Locate the cell with the specified text and output its [X, Y] center coordinate. 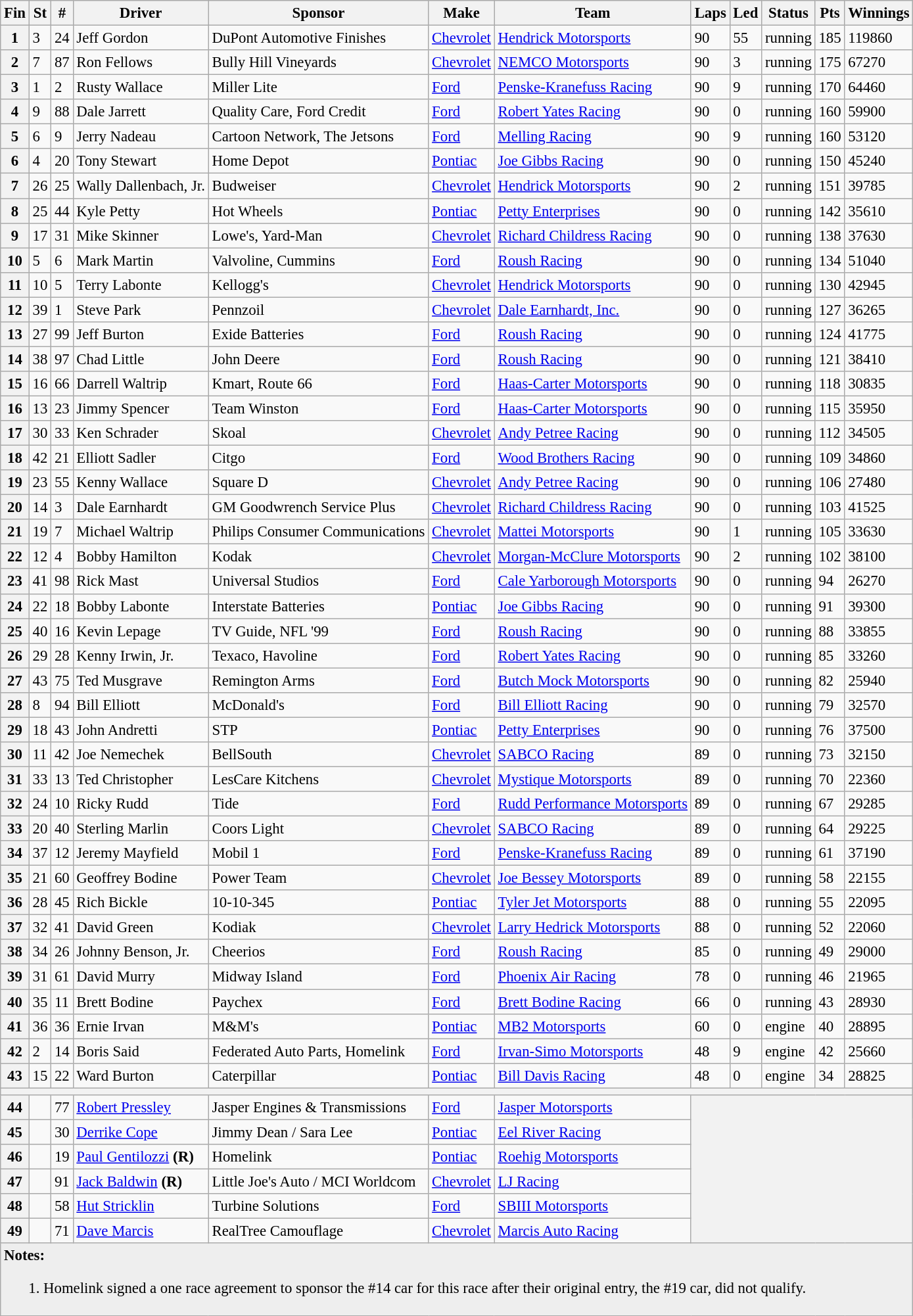
134 [830, 260]
GM Goodwrench Service Plus [318, 507]
Melling Racing [593, 137]
Jasper Motorsports [593, 1108]
Turbine Solutions [318, 1206]
Boris Said [141, 1051]
Mobil 1 [318, 853]
John Deere [318, 359]
127 [830, 310]
28930 [879, 1002]
Valvoline, Cummins [318, 260]
Tony Stewart [141, 161]
119860 [879, 38]
Kevin Lepage [141, 631]
Dale Jarrett [141, 112]
35610 [879, 211]
53120 [879, 137]
Miller Lite [318, 87]
Bobby Hamilton [141, 557]
30835 [879, 384]
Home Depot [318, 161]
Universal Studios [318, 582]
Larry Hedrick Motorsports [593, 928]
Mark Martin [141, 260]
112 [830, 433]
175 [830, 62]
Roehig Motorsports [593, 1157]
45240 [879, 161]
TV Guide, NFL '99 [318, 631]
52 [830, 928]
124 [830, 335]
67270 [879, 62]
M&M's [318, 1026]
Sterling Marlin [141, 829]
Mike Skinner [141, 235]
Marcis Auto Racing [593, 1231]
73 [830, 755]
Jeff Gordon [141, 38]
22360 [879, 779]
LesCare Kitchens [318, 779]
Jerry Nadeau [141, 137]
32570 [879, 705]
150 [830, 161]
Led [745, 13]
29225 [879, 829]
37190 [879, 853]
28895 [879, 1026]
# [62, 13]
29000 [879, 952]
Rick Mast [141, 582]
71 [62, 1231]
79 [830, 705]
27480 [879, 482]
34860 [879, 458]
37630 [879, 235]
Winnings [879, 13]
36265 [879, 310]
Team Winston [318, 408]
SBIII Motorsports [593, 1206]
Sponsor [318, 13]
Geoffrey Bodine [141, 878]
64 [830, 829]
26270 [879, 582]
115 [830, 408]
121 [830, 359]
47 [15, 1181]
77 [62, 1108]
Jimmy Dean / Sara Lee [318, 1132]
Budweiser [318, 186]
25940 [879, 680]
Eel River Racing [593, 1132]
64460 [879, 87]
BellSouth [318, 755]
Butch Mock Motorsports [593, 680]
Kellogg's [318, 285]
29285 [879, 804]
Ernie Irvan [141, 1026]
82 [830, 680]
Bill Elliott Racing [593, 705]
Joe Nemechek [141, 755]
39785 [879, 186]
Rudd Performance Motorsports [593, 804]
Phoenix Air Racing [593, 977]
Jimmy Spencer [141, 408]
Lowe's, Yard-Man [318, 235]
28825 [879, 1075]
Little Joe's Auto / MCI Worldcom [318, 1181]
Irvan-Simo Motorsports [593, 1051]
Federated Auto Parts, Homelink [318, 1051]
Mattei Motorsports [593, 532]
Quality Care, Ford Credit [318, 112]
LJ Racing [593, 1181]
Kmart, Route 66 [318, 384]
Power Team [318, 878]
33855 [879, 631]
Ted Christopher [141, 779]
Interstate Batteries [318, 606]
37500 [879, 730]
Midway Island [318, 977]
67 [830, 804]
Rich Bickle [141, 903]
Ricky Rudd [141, 804]
142 [830, 211]
Kenny Wallace [141, 482]
Bill Elliott [141, 705]
70 [830, 779]
Exide Batteries [318, 335]
Jack Baldwin (R) [141, 1181]
Robert Pressley [141, 1108]
Cale Yarborough Motorsports [593, 582]
Wally Dallenbach, Jr. [141, 186]
Cartoon Network, The Jetsons [318, 137]
Dale Earnhardt [141, 507]
Brett Bodine [141, 1002]
Paychex [318, 1002]
Wood Brothers Racing [593, 458]
Pts [830, 13]
99 [62, 335]
Bill Davis Racing [593, 1075]
Steve Park [141, 310]
Team [593, 13]
Coors Light [318, 829]
87 [62, 62]
Kyle Petty [141, 211]
Citgo [318, 458]
Derrike Cope [141, 1132]
41525 [879, 507]
Remington Arms [318, 680]
170 [830, 87]
Elliott Sadler [141, 458]
39300 [879, 606]
Hut Stricklin [141, 1206]
Ken Schrader [141, 433]
33260 [879, 655]
41775 [879, 335]
22155 [879, 878]
RealTree Camouflage [318, 1231]
138 [830, 235]
Jasper Engines & Transmissions [318, 1108]
185 [830, 38]
98 [62, 582]
42945 [879, 285]
MB2 Motorsports [593, 1026]
Laps [710, 13]
105 [830, 532]
Ron Fellows [141, 62]
38410 [879, 359]
David Green [141, 928]
Hot Wheels [318, 211]
Square D [318, 482]
Morgan-McClure Motorsports [593, 557]
Brett Bodine Racing [593, 1002]
Driver [141, 13]
Terry Labonte [141, 285]
John Andretti [141, 730]
97 [62, 359]
118 [830, 384]
22060 [879, 928]
35950 [879, 408]
Pennzoil [318, 310]
51040 [879, 260]
Kodiak [318, 928]
Make [461, 13]
Tyler Jet Motorsports [593, 903]
59900 [879, 112]
Ward Burton [141, 1075]
33630 [879, 532]
103 [830, 507]
Fin [15, 13]
Kodak [318, 557]
Johnny Benson, Jr. [141, 952]
Dale Earnhardt, Inc. [593, 310]
Notes:Homelink signed a one race agreement to sponsor the #14 car for this race after their original entry, the #19 car, did not qualify. [457, 1279]
10-10-345 [318, 903]
151 [830, 186]
Ted Musgrave [141, 680]
106 [830, 482]
St [39, 13]
Kenny Irwin, Jr. [141, 655]
21965 [879, 977]
Status [789, 13]
Skoal [318, 433]
38100 [879, 557]
75 [62, 680]
DuPont Automotive Finishes [318, 38]
STP [318, 730]
Darrell Waltrip [141, 384]
Michael Waltrip [141, 532]
22095 [879, 903]
NEMCO Motorsports [593, 62]
Paul Gentilozzi (R) [141, 1157]
Chad Little [141, 359]
Philips Consumer Communications [318, 532]
25660 [879, 1051]
Texaco, Havoline [318, 655]
Caterpillar [318, 1075]
Homelink [318, 1157]
130 [830, 285]
Mystique Motorsports [593, 779]
Tide [318, 804]
Jeff Burton [141, 335]
109 [830, 458]
32150 [879, 755]
Rusty Wallace [141, 87]
76 [830, 730]
Joe Bessey Motorsports [593, 878]
Dave Marcis [141, 1231]
34505 [879, 433]
Bully Hill Vineyards [318, 62]
Jeremy Mayfield [141, 853]
102 [830, 557]
Bobby Labonte [141, 606]
78 [710, 977]
Cheerios [318, 952]
David Murry [141, 977]
McDonald's [318, 705]
